Capture the cell that displays the provided text and extract its [X, Y] central coordinate. 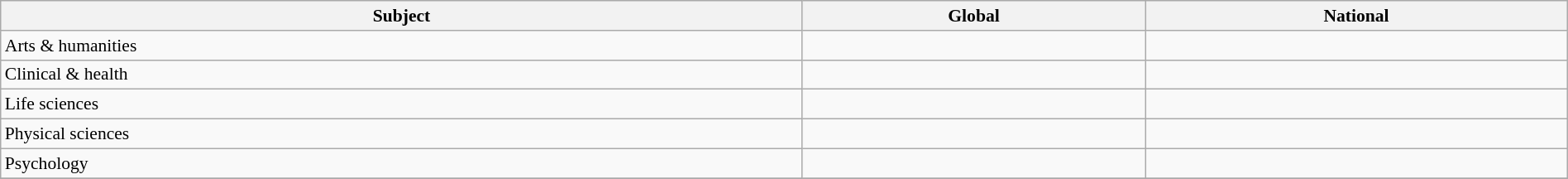
Global [973, 16]
Physical sciences [402, 134]
Arts & humanities [402, 46]
National [1356, 16]
Psychology [402, 163]
Clinical & health [402, 75]
Subject [402, 16]
Life sciences [402, 104]
